For the text-containing cell, return its midpoint in [x, y] coordinate format. 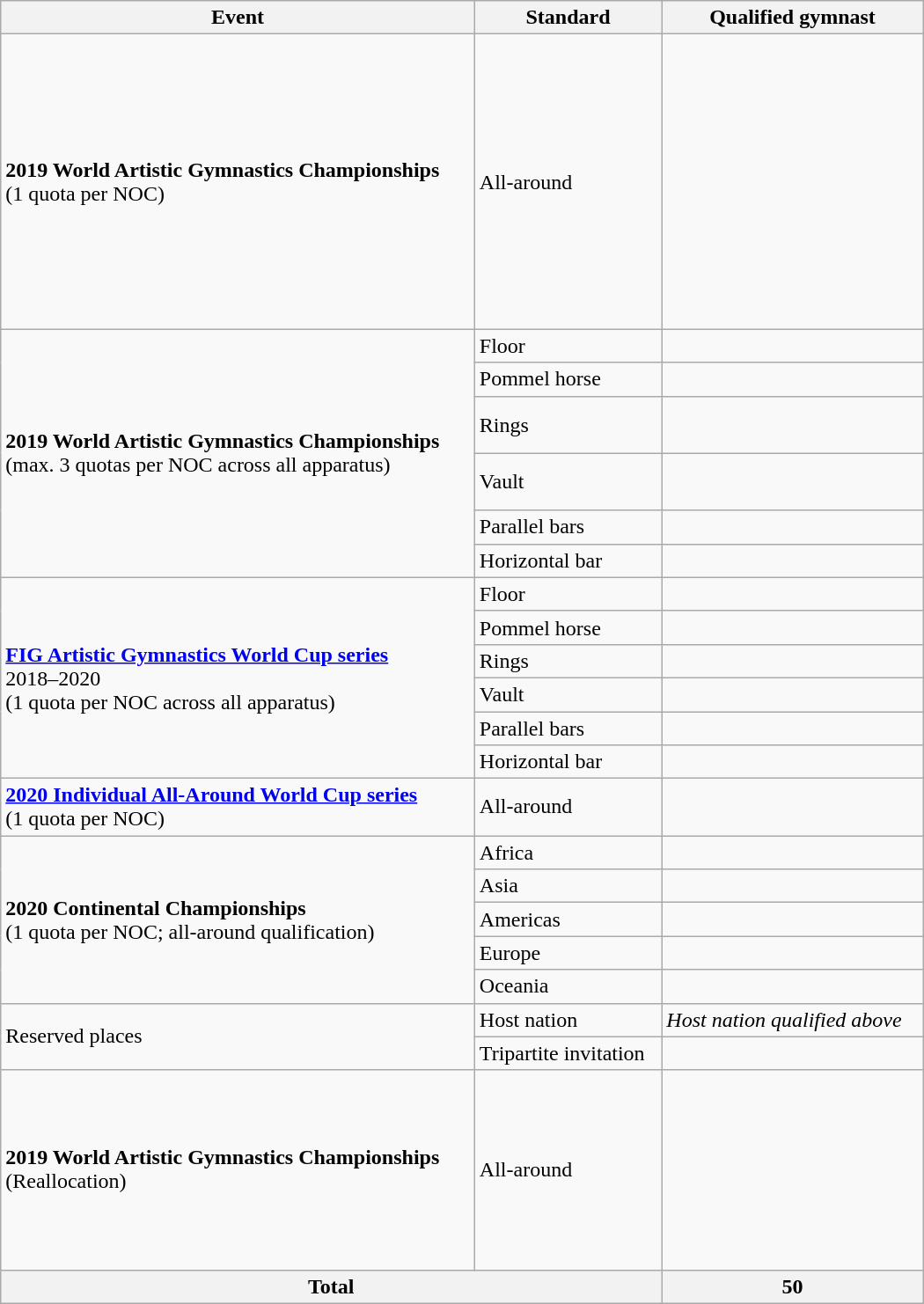
Standard [568, 18]
Oceania [568, 986]
2019 World Artistic Gymnastics Championships(max. 3 quotas per NOC across all apparatus) [238, 453]
Event [238, 18]
Host nation qualified above [792, 1020]
2020 Continental Championships(1 quota per NOC; all-around qualification) [238, 919]
50 [792, 1286]
2020 Individual All-Around World Cup series(1 quota per NOC) [238, 808]
2019 World Artistic Gymnastics Championships(1 quota per NOC) [238, 181]
FIG Artistic Gymnastics World Cup series2018–2020(1 quota per NOC across all apparatus) [238, 678]
Americas [568, 919]
Reserved places [238, 1037]
Africa [568, 853]
Qualified gymnast [792, 18]
Tripartite invitation [568, 1053]
Asia [568, 886]
Total [331, 1286]
2019 World Artistic Gymnastics Championships(Reallocation) [238, 1170]
Host nation [568, 1020]
Europe [568, 953]
